Detect which cell encompasses the target text, then output its [X, Y] center coordinate. 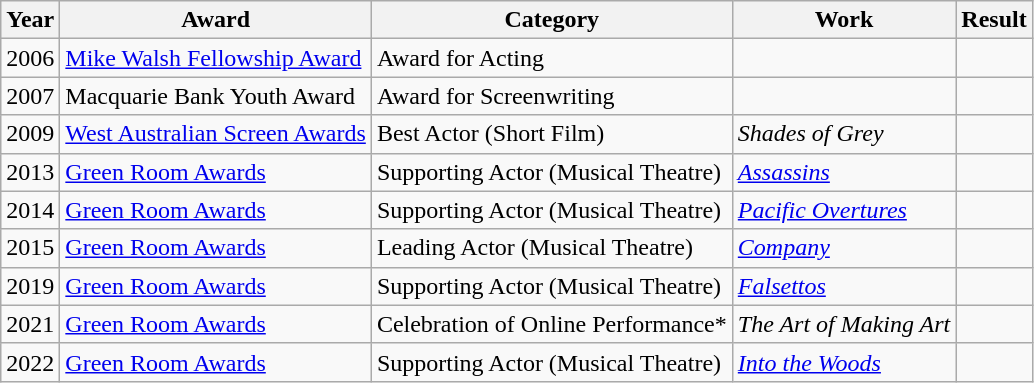
2006 [30, 58]
Mike Walsh Fellowship Award [216, 58]
Award [216, 20]
Best Actor (Short Film) [552, 134]
Pacific Overtures [844, 210]
Work [844, 20]
2015 [30, 248]
Award for Screenwriting [552, 96]
West Australian Screen Awards [216, 134]
Assassins [844, 172]
Macquarie Bank Youth Award [216, 96]
2022 [30, 362]
2019 [30, 286]
Year [30, 20]
2013 [30, 172]
Award for Acting [552, 58]
Category [552, 20]
Celebration of Online Performance* [552, 324]
2014 [30, 210]
Shades of Grey [844, 134]
Falsettos [844, 286]
Into the Woods [844, 362]
Leading Actor (Musical Theatre) [552, 248]
2007 [30, 96]
Result [994, 20]
The Art of Making Art [844, 324]
2009 [30, 134]
Company [844, 248]
2021 [30, 324]
